From the cell containing the given text, extract its center point as (x, y) coordinate. 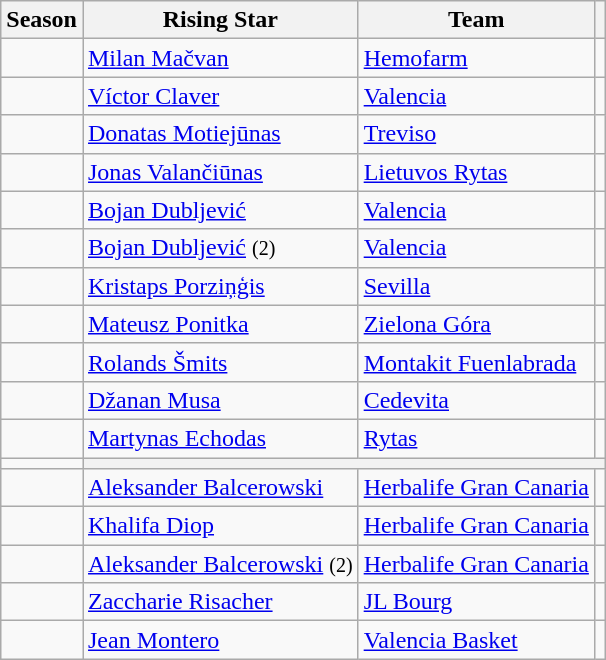
Kristaps Porziņģis (220, 286)
Zaccharie Risacher (220, 602)
Montakit Fuenlabrada (476, 362)
Rolands Šmits (220, 362)
Season (42, 20)
Cedevita (476, 400)
Treviso (476, 134)
Team (476, 20)
Aleksander Balcerowski (2) (220, 564)
Martynas Echodas (220, 438)
Bojan Dubljević (2) (220, 248)
Rising Star (220, 20)
Sevilla (476, 286)
Zielona Góra (476, 324)
JL Bourg (476, 602)
Valencia Basket (476, 640)
Rytas (476, 438)
Milan Mačvan (220, 58)
Donatas Motiejūnas (220, 134)
Lietuvos Rytas (476, 172)
Mateusz Ponitka (220, 324)
Bojan Dubljević (220, 210)
Jean Montero (220, 640)
Khalifa Diop (220, 526)
Jonas Valančiūnas (220, 172)
Víctor Claver (220, 96)
Džanan Musa (220, 400)
Hemofarm (476, 58)
Aleksander Balcerowski (220, 488)
